Locate the cell with the specified text and output its (x, y) center coordinate. 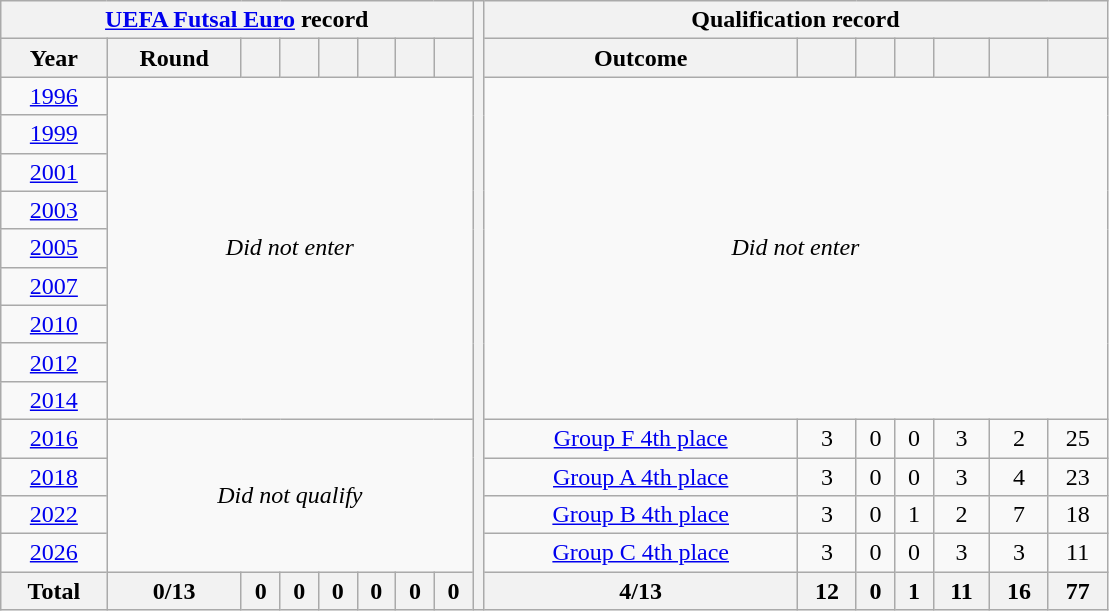
Group F 4th place (641, 438)
18 (1078, 515)
4 (1020, 477)
2007 (54, 286)
2001 (54, 172)
Did not qualify (290, 495)
16 (1020, 591)
2022 (54, 515)
1999 (54, 134)
7 (1020, 515)
2012 (54, 362)
UEFA Futsal Euro record (237, 20)
Group B 4th place (641, 515)
2005 (54, 248)
2016 (54, 438)
Outcome (641, 58)
Group A 4th place (641, 477)
Qualification record (796, 20)
23 (1078, 477)
2014 (54, 400)
2026 (54, 553)
Year (54, 58)
Round (174, 58)
2018 (54, 477)
25 (1078, 438)
12 (828, 591)
0/13 (174, 591)
2010 (54, 324)
Total (54, 591)
1996 (54, 96)
2003 (54, 210)
77 (1078, 591)
Group C 4th place (641, 553)
4/13 (641, 591)
